Provide the [X, Y] coordinate of the cell's center where the given text is located.  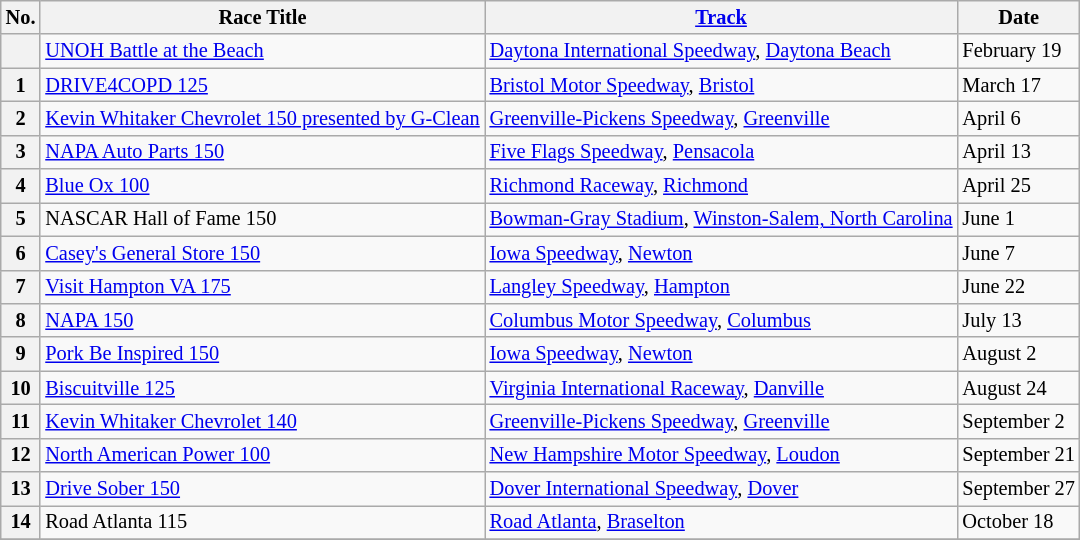
Daytona International Speedway, Daytona Beach [722, 51]
June 7 [1018, 253]
June 1 [1018, 219]
12 [21, 455]
NASCAR Hall of Fame 150 [262, 219]
Richmond Raceway, Richmond [722, 186]
March 17 [1018, 85]
North American Power 100 [262, 455]
August 2 [1018, 354]
Five Flags Speedway, Pensacola [722, 152]
Race Title [262, 17]
Dover International Speedway, Dover [722, 489]
No. [21, 17]
April 13 [1018, 152]
Virginia International Raceway, Danville [722, 388]
Blue Ox 100 [262, 186]
February 19 [1018, 51]
Kevin Whitaker Chevrolet 140 [262, 421]
August 24 [1018, 388]
October 18 [1018, 522]
July 13 [1018, 320]
Bristol Motor Speedway, Bristol [722, 85]
14 [21, 522]
Langley Speedway, Hampton [722, 287]
June 22 [1018, 287]
Kevin Whitaker Chevrolet 150 presented by G-Clean [262, 118]
UNOH Battle at the Beach [262, 51]
11 [21, 421]
3 [21, 152]
April 25 [1018, 186]
Road Atlanta, Braselton [722, 522]
Columbus Motor Speedway, Columbus [722, 320]
8 [21, 320]
1 [21, 85]
6 [21, 253]
April 6 [1018, 118]
2 [21, 118]
September 27 [1018, 489]
7 [21, 287]
5 [21, 219]
4 [21, 186]
September 21 [1018, 455]
Visit Hampton VA 175 [262, 287]
Biscuitville 125 [262, 388]
Date [1018, 17]
Bowman-Gray Stadium, Winston-Salem, North Carolina [722, 219]
10 [21, 388]
Pork Be Inspired 150 [262, 354]
9 [21, 354]
NAPA Auto Parts 150 [262, 152]
NAPA 150 [262, 320]
Road Atlanta 115 [262, 522]
New Hampshire Motor Speedway, Loudon [722, 455]
Drive Sober 150 [262, 489]
13 [21, 489]
Casey's General Store 150 [262, 253]
September 2 [1018, 421]
DRIVE4COPD 125 [262, 85]
Track [722, 17]
